Return the (X, Y) coordinate for the center point of the cell that contains the specified text.  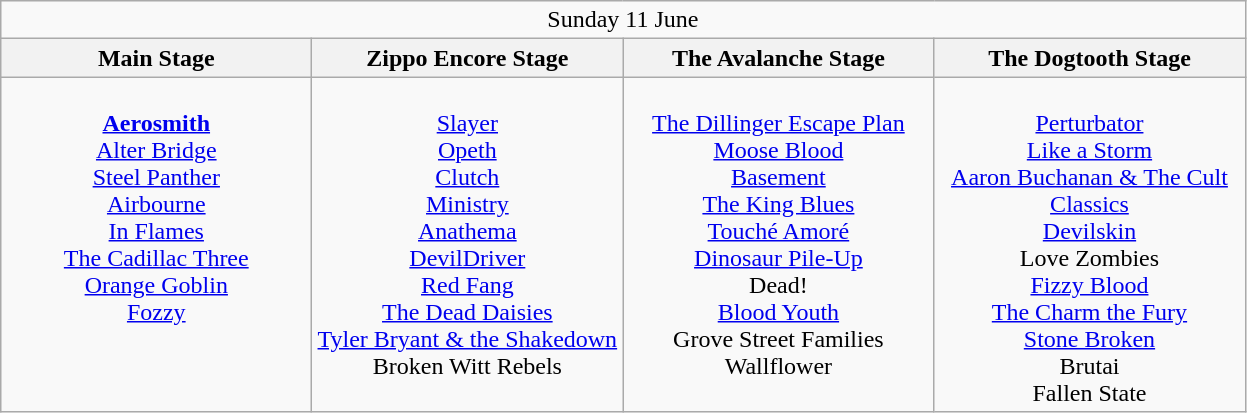
The Avalanche Stage (778, 58)
Perturbator Like a Storm Aaron Buchanan & The Cult Classics Devilskin Love Zombies Fizzy Blood The Charm the Fury Stone Broken Brutai Fallen State (1090, 244)
Zippo Encore Stage (468, 58)
Slayer Opeth Clutch Ministry Anathema DevilDriver Red Fang The Dead Daisies Tyler Bryant & the Shakedown Broken Witt Rebels (468, 244)
The Dillinger Escape Plan Moose Blood Basement The King Blues Touché Amoré Dinosaur Pile-Up Dead! Blood Youth Grove Street Families Wallflower (778, 244)
The Dogtooth Stage (1090, 58)
Main Stage (156, 58)
Aerosmith Alter Bridge Steel Panther Airbourne In Flames The Cadillac Three Orange Goblin Fozzy (156, 244)
Sunday 11 June (623, 20)
